Identify which cell holds the provided text, then report its [x, y] central coordinate. 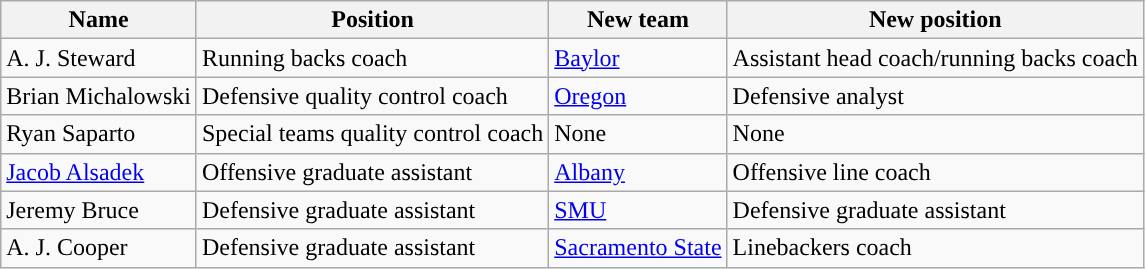
Position [372, 20]
Baylor [638, 58]
Name [99, 20]
Offensive line coach [935, 172]
A. J. Cooper [99, 248]
New position [935, 20]
Linebackers coach [935, 248]
Sacramento State [638, 248]
Jeremy Bruce [99, 210]
Offensive graduate assistant [372, 172]
Ryan Saparto [99, 134]
Oregon [638, 96]
Defensive quality control coach [372, 96]
Albany [638, 172]
Brian Michalowski [99, 96]
Special teams quality control coach [372, 134]
Running backs coach [372, 58]
Jacob Alsadek [99, 172]
New team [638, 20]
SMU [638, 210]
Defensive analyst [935, 96]
Assistant head coach/running backs coach [935, 58]
A. J. Steward [99, 58]
